Detect which cell encompasses the target text, then output its (x, y) center coordinate. 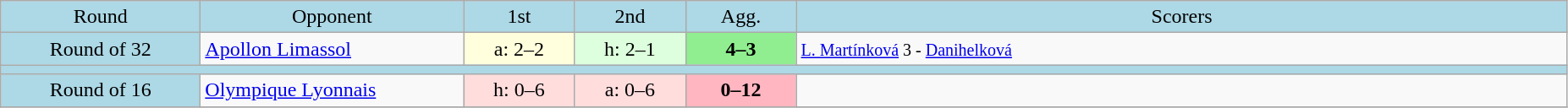
a: 0–6 (630, 90)
Round of 16 (101, 90)
Opponent (332, 17)
Round of 32 (101, 49)
Apollon Limassol (332, 49)
Agg. (741, 17)
Scorers (1181, 17)
4–3 (741, 49)
Olympique Lyonnais (332, 90)
Round (101, 17)
h: 2–1 (630, 49)
L. Martínková 3 - Danihelková (1181, 49)
2nd (630, 17)
a: 2–2 (520, 49)
0–12 (741, 90)
1st (520, 17)
h: 0–6 (520, 90)
